Return (X, Y) of the center of cell containing provided text 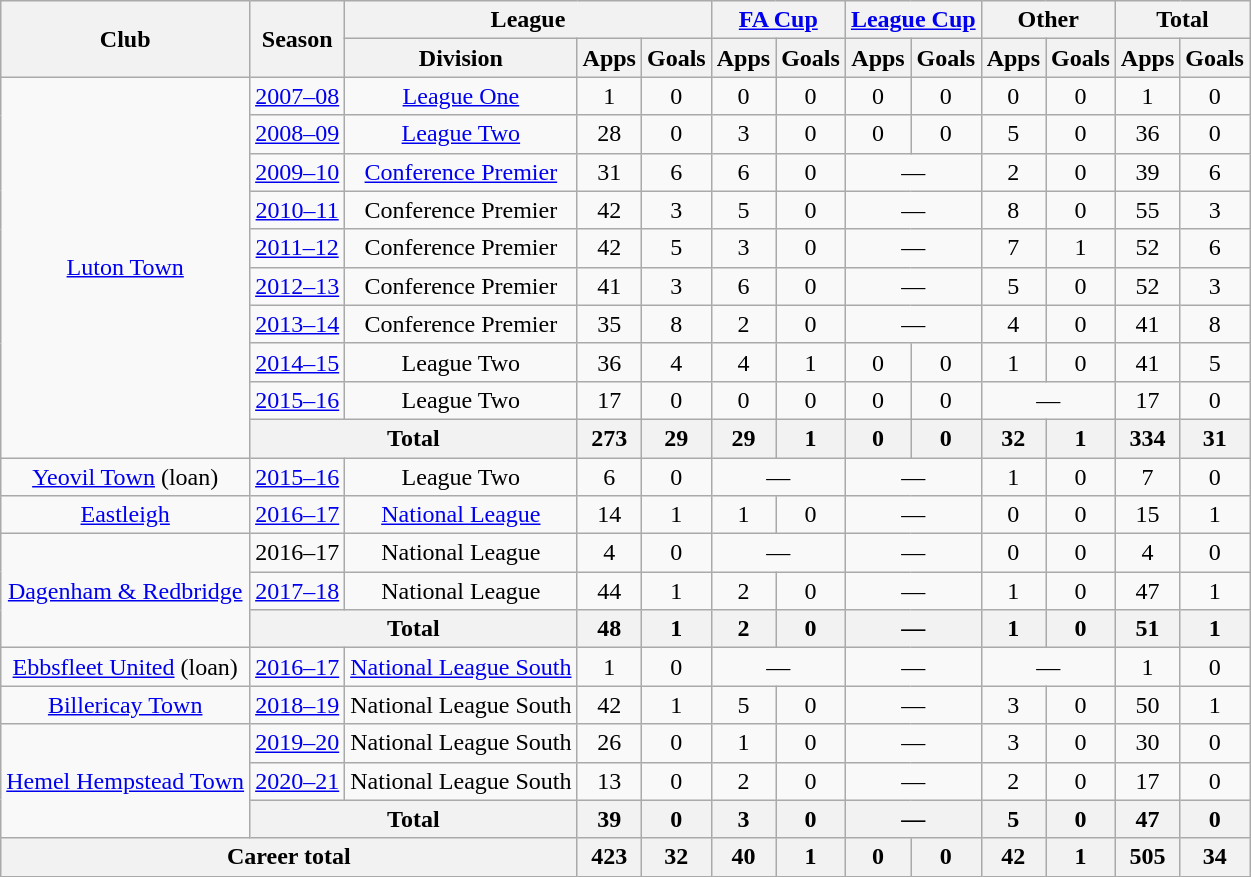
2007–08 (298, 96)
Other (1048, 20)
50 (1147, 705)
FA Cup (778, 20)
48 (609, 629)
League Cup (913, 20)
273 (609, 438)
51 (1147, 629)
2010–11 (298, 210)
35 (609, 324)
Yeovil Town (loan) (126, 477)
2008–09 (298, 134)
44 (609, 591)
Season (298, 39)
Dagenham & Redbridge (126, 591)
Hemel Hempstead Town (126, 781)
55 (1147, 210)
2018–19 (298, 705)
30 (1147, 743)
2011–12 (298, 248)
13 (609, 781)
15 (1147, 515)
26 (609, 743)
Eastleigh (126, 515)
Division (461, 58)
2020–21 (298, 781)
2019–20 (298, 743)
League One (461, 96)
34 (1215, 857)
Club (126, 39)
2012–13 (298, 286)
2017–18 (298, 591)
2009–10 (298, 172)
28 (609, 134)
Career total (289, 857)
505 (1147, 857)
League (528, 20)
40 (743, 857)
Billericay Town (126, 705)
2014–15 (298, 362)
Luton Town (126, 268)
423 (609, 857)
Ebbsfleet United (loan) (126, 667)
14 (609, 515)
2013–14 (298, 324)
334 (1147, 438)
